Find where the given text appears and provide that cell's center as [X, Y] coordinate. 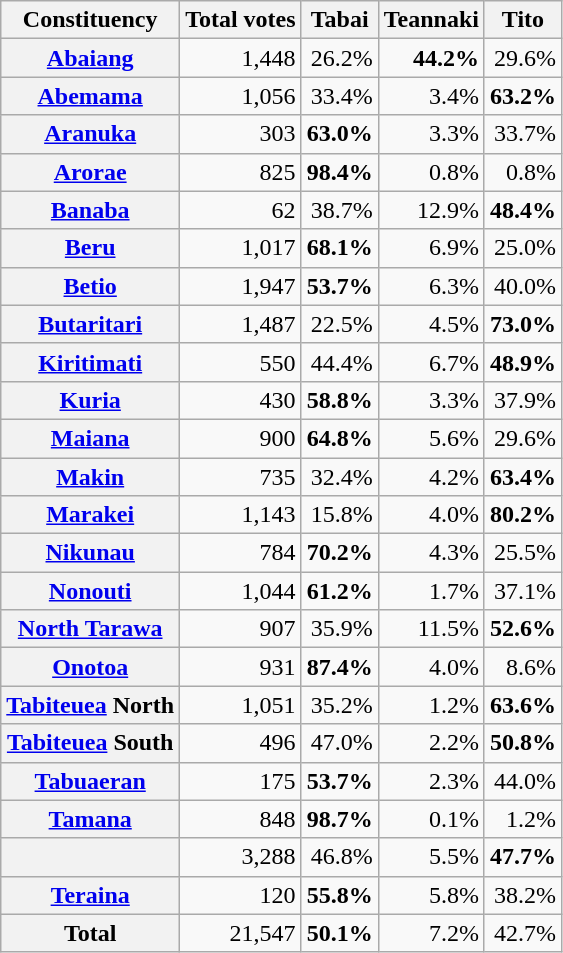
50.8% [522, 743]
37.9% [522, 400]
33.4% [340, 96]
784 [241, 553]
1,448 [241, 58]
6.9% [431, 248]
2.3% [431, 781]
44.4% [340, 362]
4.5% [431, 324]
40.0% [522, 286]
Nonouti [90, 591]
70.2% [340, 553]
63.4% [522, 477]
63.2% [522, 96]
175 [241, 781]
1.7% [431, 591]
North Tarawa [90, 629]
Marakei [90, 515]
120 [241, 895]
825 [241, 172]
8.6% [522, 667]
35.9% [340, 629]
Onotoa [90, 667]
21,547 [241, 933]
5.6% [431, 438]
11.5% [431, 629]
Constituency [90, 20]
48.9% [522, 362]
900 [241, 438]
Butaritari [90, 324]
Betio [90, 286]
Kuria [90, 400]
44.2% [431, 58]
4.2% [431, 477]
Tamana [90, 819]
73.0% [522, 324]
62 [241, 210]
46.8% [340, 857]
64.8% [340, 438]
Aranuka [90, 134]
68.1% [340, 248]
848 [241, 819]
38.7% [340, 210]
Makin [90, 477]
48.4% [522, 210]
Tabiteuea South [90, 743]
Tito [522, 20]
1,017 [241, 248]
25.5% [522, 553]
63.6% [522, 705]
52.6% [522, 629]
303 [241, 134]
550 [241, 362]
25.0% [522, 248]
Teraina [90, 895]
38.2% [522, 895]
Total [90, 933]
5.5% [431, 857]
37.1% [522, 591]
1,143 [241, 515]
1,044 [241, 591]
3,288 [241, 857]
42.7% [522, 933]
931 [241, 667]
98.4% [340, 172]
1,051 [241, 705]
15.8% [340, 515]
3.4% [431, 96]
98.7% [340, 819]
50.1% [340, 933]
33.7% [522, 134]
Tabai [340, 20]
2.2% [431, 743]
Tabiteuea North [90, 705]
Arorae [90, 172]
Tabuaeran [90, 781]
61.2% [340, 591]
Abemama [90, 96]
58.8% [340, 400]
Kiritimati [90, 362]
Banaba [90, 210]
430 [241, 400]
63.0% [340, 134]
907 [241, 629]
80.2% [522, 515]
Abaiang [90, 58]
Teannaki [431, 20]
5.8% [431, 895]
26.2% [340, 58]
32.4% [340, 477]
12.9% [431, 210]
7.2% [431, 933]
Beru [90, 248]
496 [241, 743]
1,487 [241, 324]
Nikunau [90, 553]
Total votes [241, 20]
6.3% [431, 286]
0.1% [431, 819]
1,947 [241, 286]
87.4% [340, 667]
Maiana [90, 438]
55.8% [340, 895]
1,056 [241, 96]
22.5% [340, 324]
44.0% [522, 781]
47.0% [340, 743]
4.3% [431, 553]
6.7% [431, 362]
735 [241, 477]
47.7% [522, 857]
35.2% [340, 705]
